Determine the [X, Y] coordinate at the center of the cell enclosing the given text.  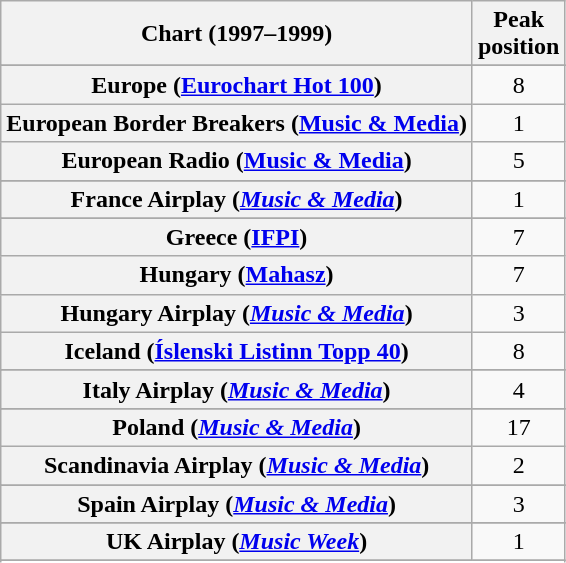
Poland (Music & Media) [237, 427]
2 [518, 465]
Chart (1997–1999) [237, 34]
Italy Airplay (Music & Media) [237, 389]
Hungary (Mahasz) [237, 275]
Peakposition [518, 34]
Iceland (Íslenski Listinn Topp 40) [237, 351]
Europe (Eurochart Hot 100) [237, 85]
17 [518, 427]
UK Airplay (Music Week) [237, 542]
France Airplay (Music & Media) [237, 199]
Greece (IFPI) [237, 237]
European Border Breakers (Music & Media) [237, 123]
Spain Airplay (Music & Media) [237, 503]
4 [518, 389]
European Radio (Music & Media) [237, 161]
5 [518, 161]
Scandinavia Airplay (Music & Media) [237, 465]
Hungary Airplay (Music & Media) [237, 313]
